Locate the cell with the specified text and output its (X, Y) center coordinate. 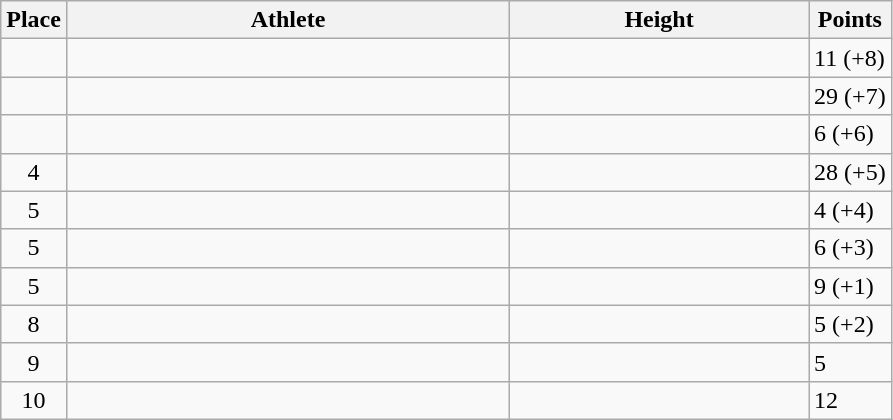
10 (34, 400)
9 (34, 362)
Points (850, 20)
8 (34, 324)
5 (+2) (850, 324)
Place (34, 20)
Height (660, 20)
Athlete (288, 20)
12 (850, 400)
9 (+1) (850, 286)
6 (+6) (850, 134)
29 (+7) (850, 96)
4 (+4) (850, 210)
28 (+5) (850, 172)
4 (34, 172)
6 (+3) (850, 248)
11 (+8) (850, 58)
